Scan for the cell matching the given text and deliver its (x, y) coordinate at center. 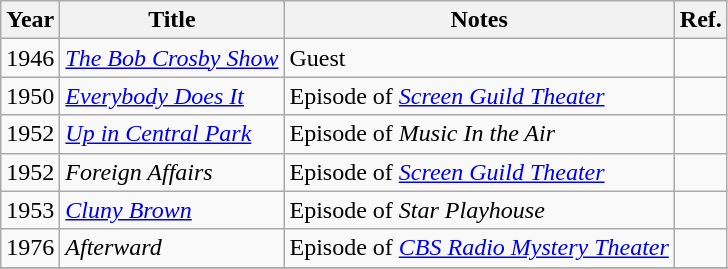
Episode of Music In the Air (479, 134)
The Bob Crosby Show (172, 58)
Guest (479, 58)
Title (172, 20)
Up in Central Park (172, 134)
Cluny Brown (172, 210)
Episode of Star Playhouse (479, 210)
Afterward (172, 248)
1950 (30, 96)
1946 (30, 58)
Foreign Affairs (172, 172)
Episode of CBS Radio Mystery Theater (479, 248)
Everybody Does It (172, 96)
Year (30, 20)
Ref. (700, 20)
Notes (479, 20)
1953 (30, 210)
1976 (30, 248)
